Determine the (x, y) coordinate at the center of the cell enclosing the given text.  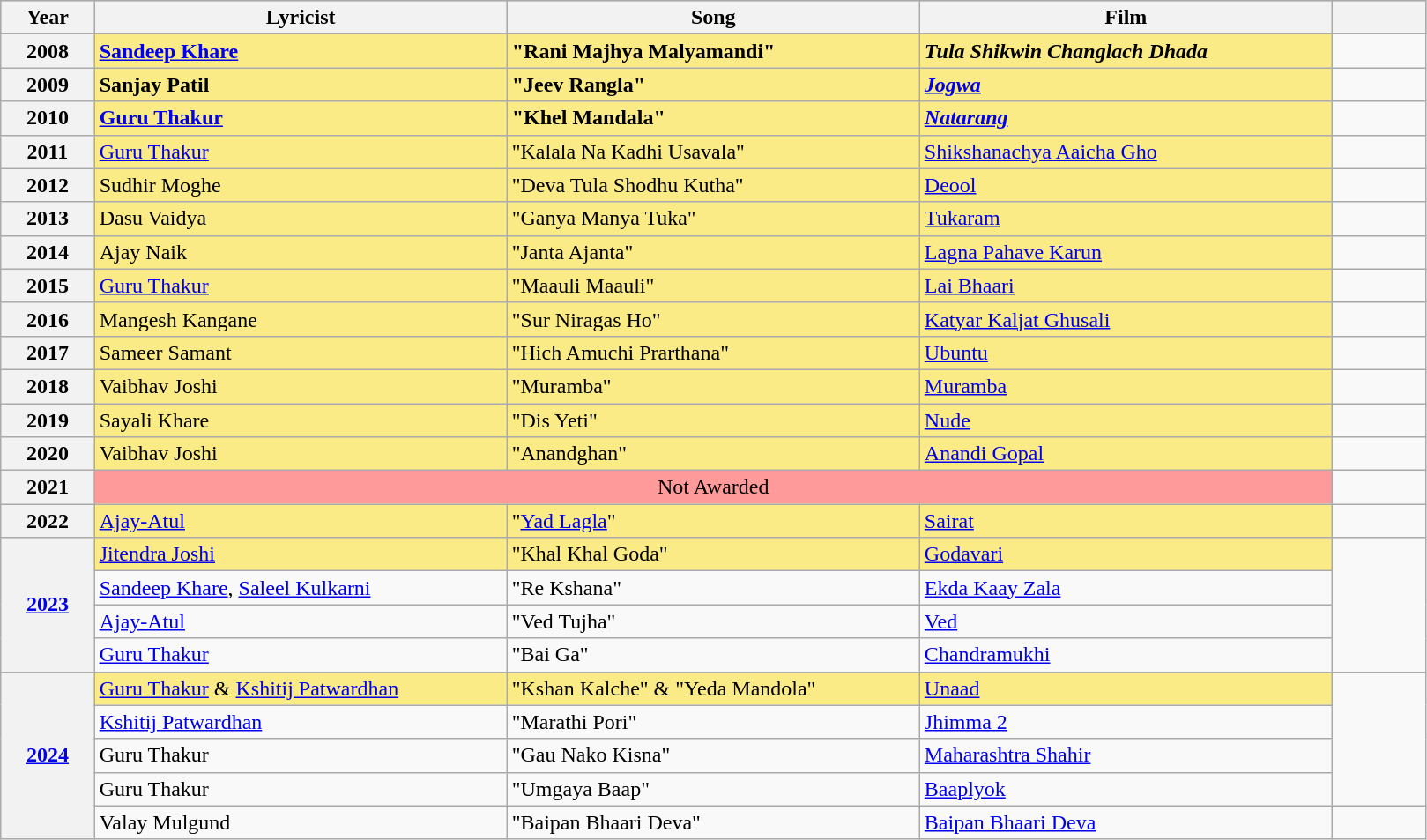
"Deva Tula Shodhu Kutha" (713, 185)
Sandeep Khare (301, 51)
Shikshanachya Aaicha Gho (1126, 152)
2022 (48, 521)
Jhimma 2 (1126, 722)
"Khal Khal Goda" (713, 554)
Sandeep Khare, Saleel Kulkarni (301, 588)
Dasu Vaidya (301, 219)
"Rani Majhya Malyamandi" (713, 51)
2017 (48, 353)
Film (1126, 18)
Kshitij Patwardhan (301, 722)
Lagna Pahave Karun (1126, 252)
Sanjay Patil (301, 85)
Unaad (1126, 688)
Sairat (1126, 521)
Muramba (1126, 386)
Guru Thakur & Kshitij Patwardhan (301, 688)
"Re Kshana" (713, 588)
Sudhir Moghe (301, 185)
Tukaram (1126, 219)
2019 (48, 420)
Lai Bhaari (1126, 286)
"Khel Mandala" (713, 118)
Anandi Gopal (1126, 454)
Maharashtra Shahir (1126, 755)
Nude (1126, 420)
"Kalala Na Kadhi Usavala" (713, 152)
Chandramukhi (1126, 655)
2012 (48, 185)
"Janta Ajanta" (713, 252)
Mangesh Kangane (301, 319)
2015 (48, 286)
"Muramba" (713, 386)
2023 (48, 605)
2018 (48, 386)
2016 (48, 319)
2021 (48, 487)
Jitendra Joshi (301, 554)
Deool (1126, 185)
Ajay Naik (301, 252)
2011 (48, 152)
Natarang (1126, 118)
Sayali Khare (301, 420)
Baipan Bhaari Deva (1126, 822)
Ved (1126, 621)
Ekda Kaay Zala (1126, 588)
Katyar Kaljat Ghusali (1126, 319)
Tula Shikwin Changlach Dhada (1126, 51)
"Dis Yeti" (713, 420)
"Bai Ga" (713, 655)
"Jeev Rangla" (713, 85)
"Yad Lagla" (713, 521)
"Anandghan" (713, 454)
Lyricist (301, 18)
"Sur Niragas Ho" (713, 319)
"Hich Amuchi Prarthana" (713, 353)
2024 (48, 755)
"Ganya Manya Tuka" (713, 219)
Not Awarded (713, 487)
Baaplyok (1126, 789)
"Ved Tujha" (713, 621)
2020 (48, 454)
2014 (48, 252)
"Maauli Maauli" (713, 286)
2010 (48, 118)
"Umgaya Baap" (713, 789)
Godavari (1126, 554)
Ubuntu (1126, 353)
2013 (48, 219)
Year (48, 18)
Song (713, 18)
"Marathi Pori" (713, 722)
Jogwa (1126, 85)
2009 (48, 85)
Sameer Samant (301, 353)
"Baipan Bhaari Deva" (713, 822)
"Gau Nako Kisna" (713, 755)
2008 (48, 51)
"Kshan Kalche" & "Yeda Mandola" (713, 688)
Valay Mulgund (301, 822)
